Capture the cell that displays the provided text and extract its (X, Y) central coordinate. 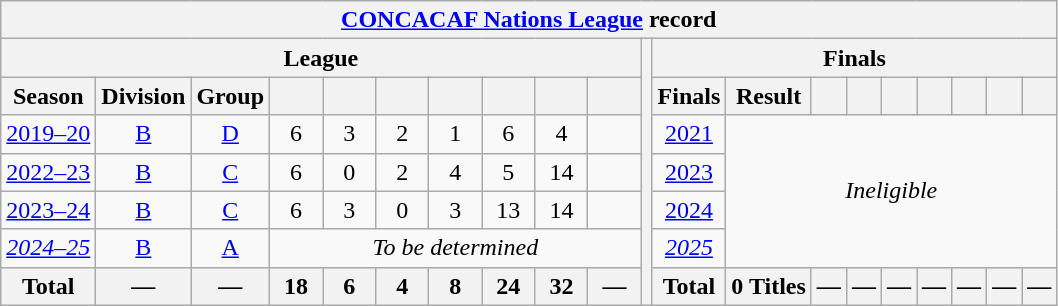
8 (456, 286)
Division (144, 96)
Group (230, 96)
0 Titles (769, 286)
2022–23 (48, 172)
5 (508, 172)
2023 (689, 172)
2024 (689, 210)
To be determined (456, 248)
24 (508, 286)
A (230, 248)
CONCACAF Nations League record (529, 20)
2021 (689, 134)
2023–24 (48, 210)
D (230, 134)
13 (508, 210)
Ineligible (892, 191)
2025 (689, 248)
32 (562, 286)
1 (456, 134)
18 (296, 286)
2024–25 (48, 248)
League (321, 58)
2019–20 (48, 134)
Season (48, 96)
Result (769, 96)
